Detect which cell encompasses the target text, then output its (x, y) center coordinate. 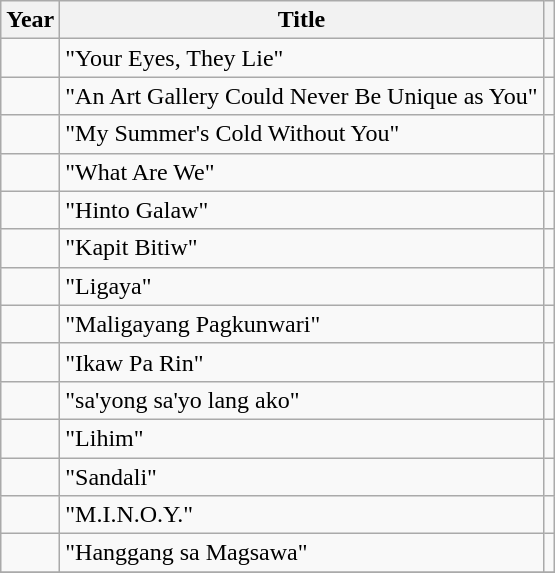
"Hinto Galaw" (302, 210)
Title (302, 20)
"Ligaya" (302, 286)
"My Summer's Cold Without You" (302, 134)
"M.I.N.O.Y." (302, 515)
"Kapit Bitiw" (302, 248)
"sa'yong sa'yo lang ako" (302, 400)
"Sandali" (302, 477)
"Ikaw Pa Rin" (302, 362)
"Maligayang Pagkunwari" (302, 324)
"An Art Gallery Could Never Be Unique as You" (302, 96)
"What Are We" (302, 172)
"Your Eyes, They Lie" (302, 58)
"Hanggang sa Magsawa" (302, 553)
Year (30, 20)
"Lihim" (302, 438)
